From the cell containing the given text, extract its center point as [x, y] coordinate. 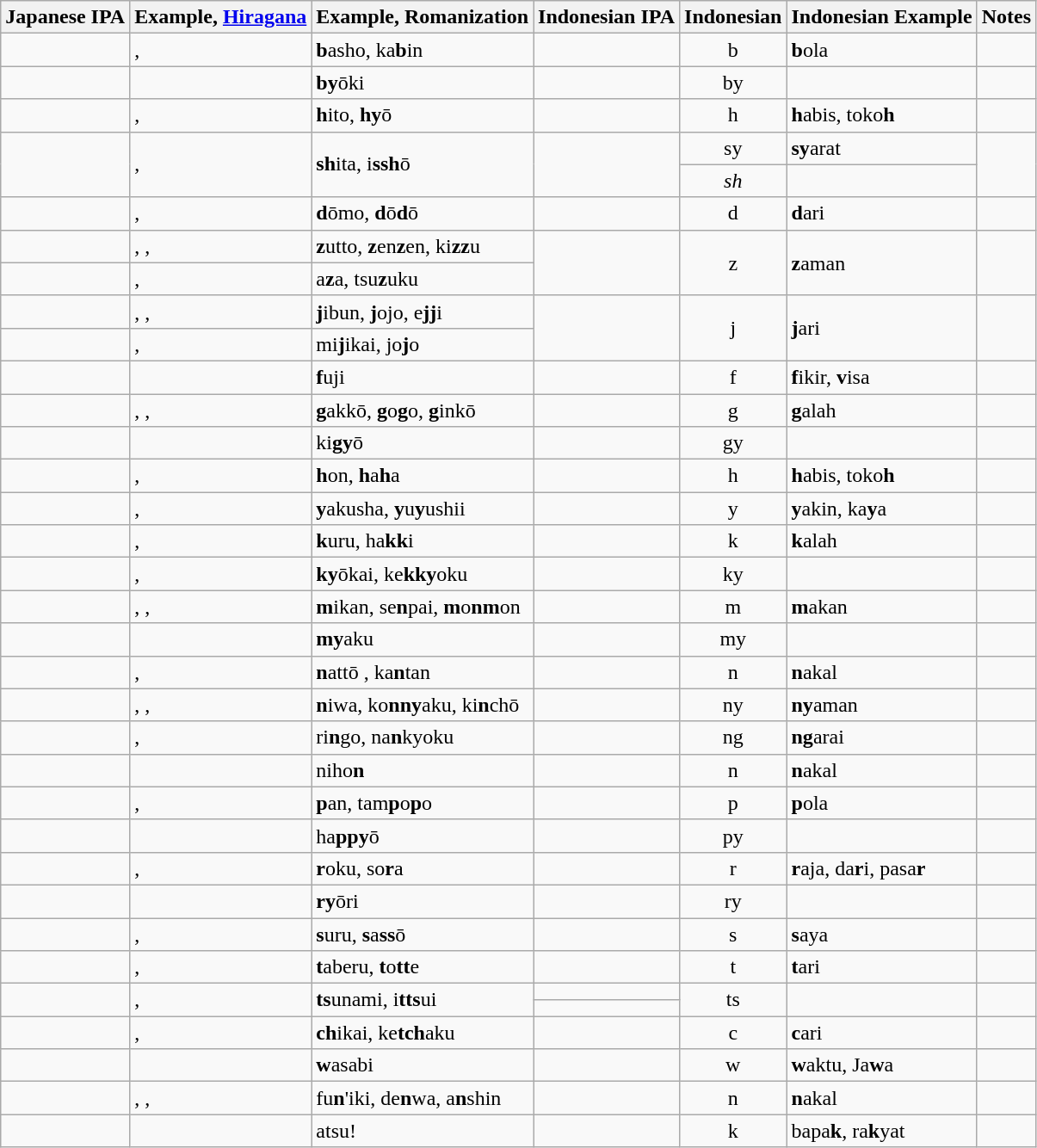
raja, dari, pasar [881, 868]
Notes [1006, 17]
w [733, 1065]
suru, sassō [423, 934]
syarat [881, 148]
Indonesian IPA [607, 17]
hon, haha [423, 476]
pola [881, 803]
mijikai, jojo [423, 344]
waktu, Jawa [881, 1065]
happyō [423, 836]
py [733, 836]
tari [881, 967]
byōki [423, 83]
fikir, visa [881, 377]
r [733, 868]
kuru, hakki [423, 541]
kyōkai, kekkyoku [423, 574]
c [733, 1033]
atsu! [423, 1131]
nihon [423, 770]
ryōri [423, 901]
taberu, totte [423, 967]
my [733, 639]
z [733, 262]
roku, sora [423, 868]
dōmo, dōdō [423, 213]
Example, Romanization [423, 17]
y [733, 509]
p [733, 803]
yakusha, yuyushii [423, 509]
dari [881, 213]
jari [881, 328]
pan, tampopo [423, 803]
ry [733, 901]
Indonesian Example [881, 17]
ngarai [881, 738]
Example, Hiragana [220, 17]
b [733, 50]
chikai, ketchaku [423, 1033]
j [733, 328]
fun'iki, denwa, anshin [423, 1098]
nattō , kantan [423, 672]
myaku [423, 639]
f [733, 377]
ng [733, 738]
aza, tsuzuku [423, 279]
Japanese IPA [65, 17]
t [733, 967]
sh [733, 181]
ny [733, 705]
ringo, nankyoku [423, 738]
niwa, konnyaku, kinchō [423, 705]
s [733, 934]
basho, kabin [423, 50]
sy [733, 148]
ts [733, 1000]
galah [881, 410]
Indonesian [733, 17]
makan [881, 607]
kigyō [423, 443]
by [733, 83]
d [733, 213]
g [733, 410]
m [733, 607]
shita, isshō [423, 164]
hito, hyō [423, 115]
bapak, rakyat [881, 1131]
saya [881, 934]
gakkō, gogo, ginkō [423, 410]
kalah [881, 541]
fuji [423, 377]
bola [881, 50]
cari [881, 1033]
yakin, kaya [881, 509]
ky [733, 574]
wasabi [423, 1065]
tsunami, ittsui [423, 1000]
gy [733, 443]
zutto, zenzen, kizzu [423, 246]
nyaman [881, 705]
mikan, senpai, monmon [423, 607]
zaman [881, 262]
jibun, jojo, ejji [423, 312]
